Determine the (x, y) coordinate at the center of the cell enclosing the given text.  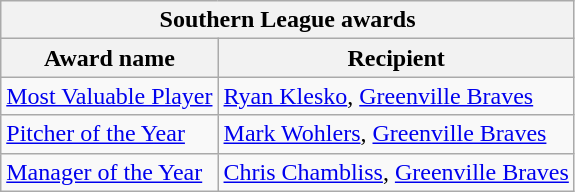
Most Valuable Player (110, 96)
Award name (110, 58)
Chris Chambliss, Greenville Braves (396, 172)
Mark Wohlers, Greenville Braves (396, 134)
Pitcher of the Year (110, 134)
Ryan Klesko, Greenville Braves (396, 96)
Manager of the Year (110, 172)
Recipient (396, 58)
Southern League awards (288, 20)
